Scan for the cell matching the given text and deliver its [X, Y] coordinate at center. 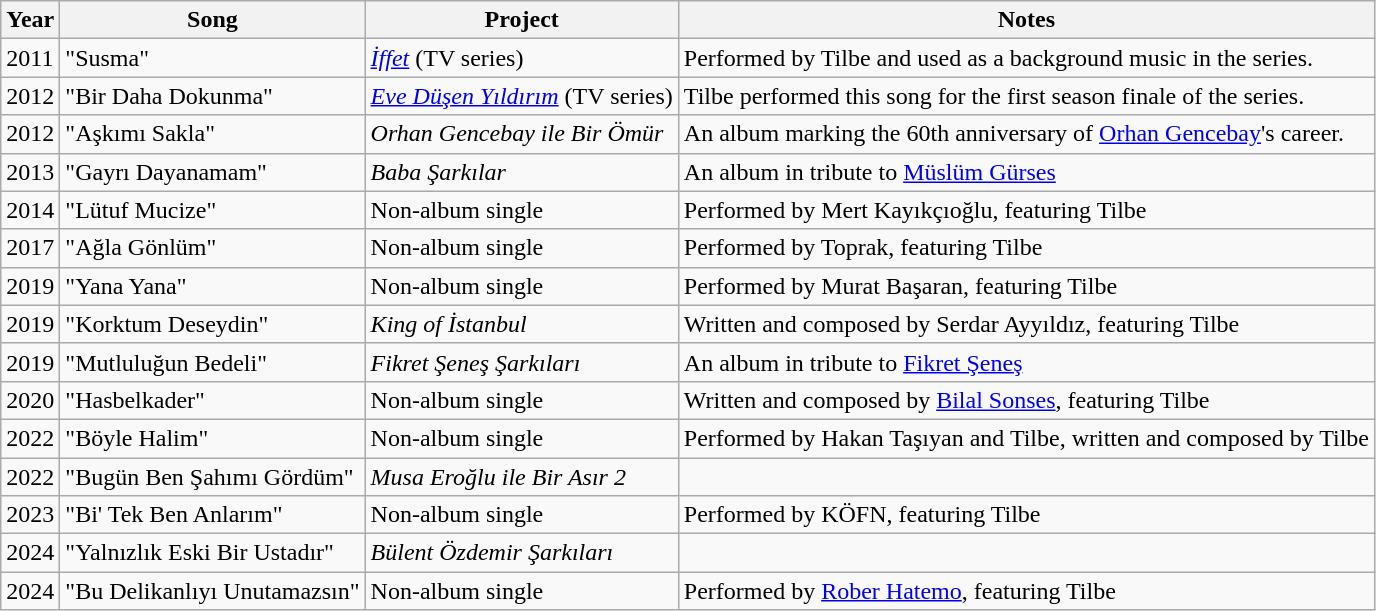
Notes [1026, 20]
"Korktum Deseydin" [212, 324]
"Aşkımı Sakla" [212, 134]
"Bir Daha Dokunma" [212, 96]
2017 [30, 248]
Performed by Hakan Taşıyan and Tilbe, written and composed by Tilbe [1026, 438]
Written and composed by Serdar Ayyıldız, featuring Tilbe [1026, 324]
Tilbe performed this song for the first season finale of the series. [1026, 96]
Performed by Toprak, featuring Tilbe [1026, 248]
"Bugün Ben Şahımı Gördüm" [212, 477]
Eve Düşen Yıldırım (TV series) [522, 96]
An album in tribute to Müslüm Gürses [1026, 172]
"Yalnızlık Eski Bir Ustadır" [212, 553]
2013 [30, 172]
2023 [30, 515]
Orhan Gencebay ile Bir Ömür [522, 134]
"Mutluluğun Bedeli" [212, 362]
Bülent Özdemir Şarkıları [522, 553]
"Bu Delikanlıyı Unutamazsın" [212, 591]
Musa Eroğlu ile Bir Asır 2 [522, 477]
Year [30, 20]
Performed by Rober Hatemo, featuring Tilbe [1026, 591]
2014 [30, 210]
"Hasbelkader" [212, 400]
"Susma" [212, 58]
Performed by Tilbe and used as a background music in the series. [1026, 58]
Fikret Şeneş Şarkıları [522, 362]
2011 [30, 58]
"Lütuf Mucize" [212, 210]
Project [522, 20]
Baba Şarkılar [522, 172]
2020 [30, 400]
Song [212, 20]
"Yana Yana" [212, 286]
King of İstanbul [522, 324]
"Bi' Tek Ben Anlarım" [212, 515]
Performed by Murat Başaran, featuring Tilbe [1026, 286]
"Gayrı Dayanamam" [212, 172]
An album in tribute to Fikret Şeneş [1026, 362]
İffet (TV series) [522, 58]
"Ağla Gönlüm" [212, 248]
Written and composed by Bilal Sonses, featuring Tilbe [1026, 400]
"Böyle Halim" [212, 438]
Performed by KÖFN, featuring Tilbe [1026, 515]
An album marking the 60th anniversary of Orhan Gencebay's career. [1026, 134]
Performed by Mert Kayıkçıoğlu, featuring Tilbe [1026, 210]
